Provide the [X, Y] coordinate of the cell's center where the given text is located.  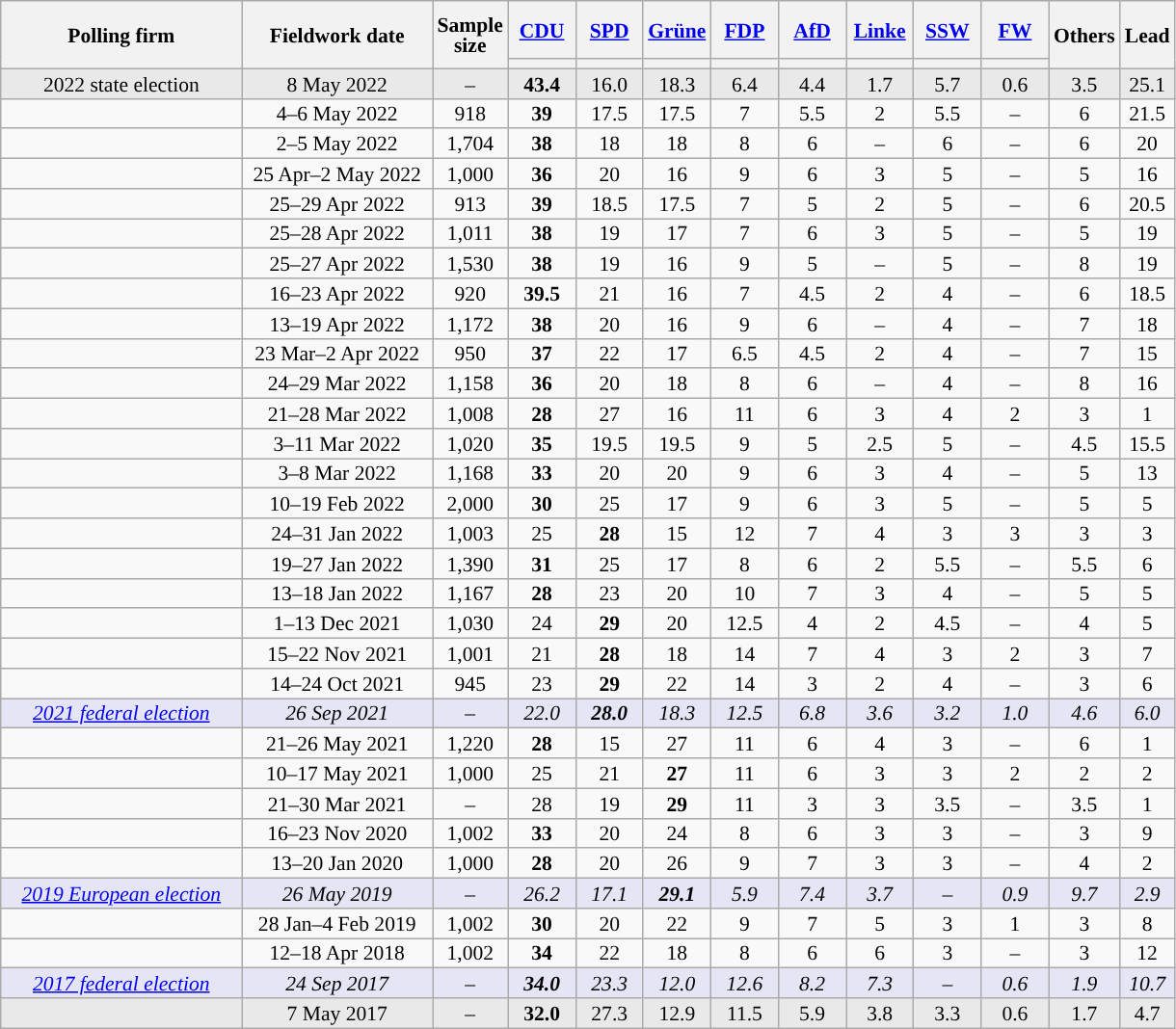
20.5 [1147, 204]
13 [1147, 474]
1,011 [469, 233]
19–27 Jan 2022 [337, 563]
31 [542, 563]
9.7 [1084, 894]
Linke [880, 30]
1,172 [469, 324]
12.6 [744, 983]
1,220 [469, 744]
913 [469, 204]
1,008 [469, 414]
2–5 May 2022 [337, 145]
16–23 Apr 2022 [337, 293]
8.2 [812, 983]
2017 federal election [121, 983]
26 Sep 2021 [337, 713]
17.1 [609, 894]
35 [542, 443]
25–28 Apr 2022 [337, 233]
1,001 [469, 653]
10–19 Feb 2022 [337, 503]
6.4 [744, 83]
3.8 [880, 1014]
2,000 [469, 503]
SSW [948, 30]
4.4 [812, 83]
Grüne [677, 30]
27.3 [609, 1014]
FDP [744, 30]
1,704 [469, 145]
1,020 [469, 443]
13–20 Jan 2020 [337, 863]
15.5 [1147, 443]
28 Jan–4 Feb 2019 [337, 923]
1,167 [469, 594]
29.1 [677, 894]
1,168 [469, 474]
34 [542, 954]
4–6 May 2022 [337, 114]
SPD [609, 30]
Samplesize [469, 35]
1–13 Dec 2021 [337, 624]
CDU [542, 30]
15–22 Nov 2021 [337, 653]
4.6 [1084, 713]
25 Apr–2 May 2022 [337, 173]
FW [1015, 30]
2.9 [1147, 894]
1.0 [1015, 713]
24–31 Jan 2022 [337, 534]
23.3 [609, 983]
21–30 Mar 2021 [337, 804]
7 May 2017 [337, 1014]
Fieldwork date [337, 35]
920 [469, 293]
3.6 [880, 713]
14–24 Oct 2021 [337, 684]
32.0 [542, 1014]
23 Mar–2 Apr 2022 [337, 353]
37 [542, 353]
25–27 Apr 2022 [337, 264]
2021 federal election [121, 713]
Polling firm [121, 35]
22.0 [542, 713]
2022 state election [121, 83]
7.4 [812, 894]
1,530 [469, 264]
10.7 [1147, 983]
3–11 Mar 2022 [337, 443]
Others [1084, 35]
11.5 [744, 1014]
34.0 [542, 983]
3.7 [880, 894]
918 [469, 114]
12.9 [677, 1014]
28.0 [609, 713]
24–29 Mar 2022 [337, 383]
0.9 [1015, 894]
13–19 Apr 2022 [337, 324]
26 [677, 863]
945 [469, 684]
10–17 May 2021 [337, 773]
13–18 Jan 2022 [337, 594]
2.5 [880, 443]
1,390 [469, 563]
26 May 2019 [337, 894]
6.5 [744, 353]
43.4 [542, 83]
21–26 May 2021 [337, 744]
7.3 [880, 983]
3–8 Mar 2022 [337, 474]
5.7 [948, 83]
6.8 [812, 713]
1,030 [469, 624]
1.9 [1084, 983]
24 Sep 2017 [337, 983]
10 [744, 594]
6.0 [1147, 713]
21.5 [1147, 114]
12.0 [677, 983]
Lead [1147, 35]
950 [469, 353]
16–23 Nov 2020 [337, 832]
21–28 Mar 2022 [337, 414]
8 May 2022 [337, 83]
1,158 [469, 383]
25–29 Apr 2022 [337, 204]
26.2 [542, 894]
12–18 Apr 2018 [337, 954]
3.3 [948, 1014]
3.2 [948, 713]
2019 European election [121, 894]
4.7 [1147, 1014]
39.5 [542, 293]
25.1 [1147, 83]
16.0 [609, 83]
1,003 [469, 534]
AfD [812, 30]
